Locate the cell with the specified text and output its [X, Y] center coordinate. 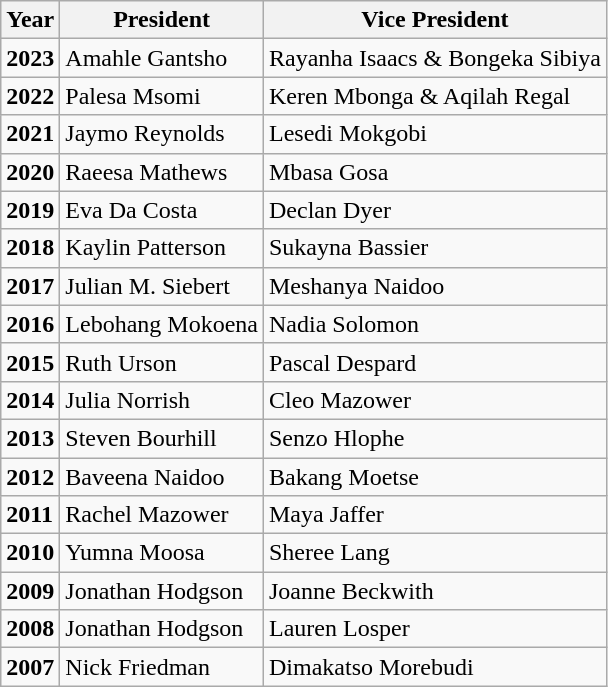
2018 [30, 248]
Meshanya Naidoo [434, 286]
2023 [30, 58]
Lebohang Mokoena [162, 324]
Julia Norrish [162, 400]
2007 [30, 667]
Amahle Gantsho [162, 58]
Yumna Moosa [162, 553]
2008 [30, 629]
Julian M. Siebert [162, 286]
2010 [30, 553]
Bakang Moetse [434, 477]
2017 [30, 286]
Dimakatso Morebudi [434, 667]
Vice President [434, 20]
2013 [30, 438]
Nadia Solomon [434, 324]
President [162, 20]
Nick Friedman [162, 667]
2020 [30, 172]
Lauren Losper [434, 629]
Lesedi Mokgobi [434, 134]
Baveena Naidoo [162, 477]
Eva Da Costa [162, 210]
Raeesa Mathews [162, 172]
Keren Mbonga & Aqilah Regal [434, 96]
2015 [30, 362]
Jaymo Reynolds [162, 134]
Cleo Mazower [434, 400]
Mbasa Gosa [434, 172]
2021 [30, 134]
2012 [30, 477]
Maya Jaffer [434, 515]
Year [30, 20]
Senzo Hlophe [434, 438]
Sheree Lang [434, 553]
2022 [30, 96]
Steven Bourhill [162, 438]
2016 [30, 324]
2011 [30, 515]
Rayanha Isaacs & Bongeka Sibiya [434, 58]
Pascal Despard [434, 362]
2019 [30, 210]
Ruth Urson [162, 362]
Kaylin Patterson [162, 248]
Declan Dyer [434, 210]
Palesa Msomi [162, 96]
2014 [30, 400]
Rachel Mazower [162, 515]
2009 [30, 591]
Joanne Beckwith [434, 591]
Sukayna Bassier [434, 248]
